Determine the (X, Y) coordinate at the center of the cell enclosing the given text.  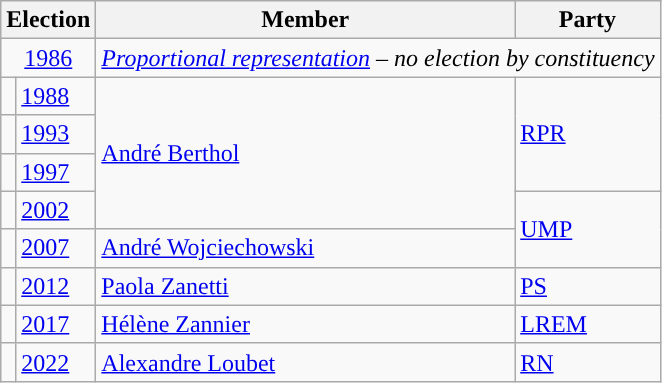
André Wojciechowski (306, 248)
PS (588, 286)
2002 (56, 210)
Party (588, 20)
1993 (56, 134)
Alexandre Loubet (306, 362)
Paola Zanetti (306, 286)
2007 (56, 248)
Election (48, 20)
1997 (56, 172)
LREM (588, 324)
UMP (588, 229)
Hélène Zannier (306, 324)
2017 (56, 324)
Member (306, 20)
1988 (56, 96)
André Berthol (306, 153)
1986 (48, 58)
RN (588, 362)
2022 (56, 362)
RPR (588, 134)
Proportional representation – no election by constituency (378, 58)
2012 (56, 286)
